Locate the cell with the specified text and output its (x, y) center coordinate. 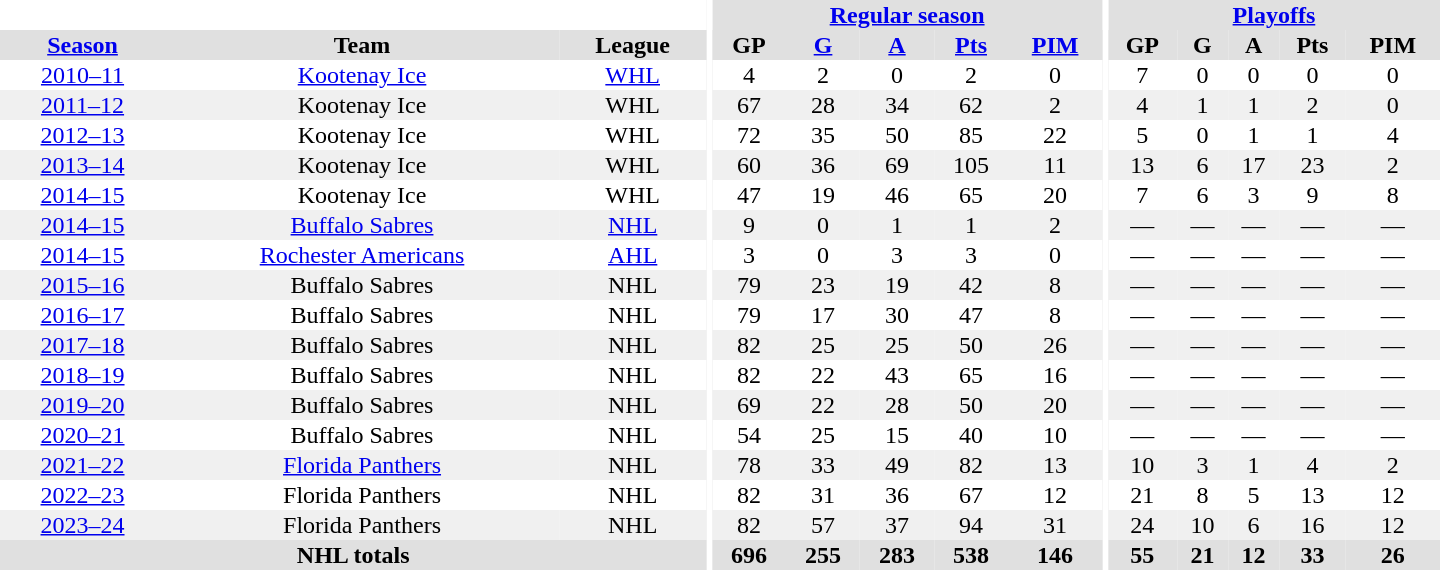
57 (823, 525)
League (632, 45)
Playoffs (1274, 15)
11 (1055, 165)
2016–17 (82, 315)
2023–24 (82, 525)
Team (362, 45)
42 (971, 285)
Regular season (907, 15)
54 (749, 435)
78 (749, 465)
2022–23 (82, 495)
43 (897, 375)
37 (897, 525)
2021–22 (82, 465)
2017–18 (82, 345)
55 (1142, 555)
72 (749, 135)
283 (897, 555)
35 (823, 135)
2018–19 (82, 375)
40 (971, 435)
AHL (632, 255)
2011–12 (82, 105)
15 (897, 435)
2012–13 (82, 135)
Season (82, 45)
2019–20 (82, 405)
538 (971, 555)
85 (971, 135)
94 (971, 525)
60 (749, 165)
2020–21 (82, 435)
2015–16 (82, 285)
46 (897, 195)
30 (897, 315)
2013–14 (82, 165)
Rochester Americans (362, 255)
105 (971, 165)
24 (1142, 525)
34 (897, 105)
255 (823, 555)
146 (1055, 555)
49 (897, 465)
NHL totals (353, 555)
2010–11 (82, 75)
696 (749, 555)
62 (971, 105)
